Output the (X, Y) coordinate of the center of the cell containing the given text.  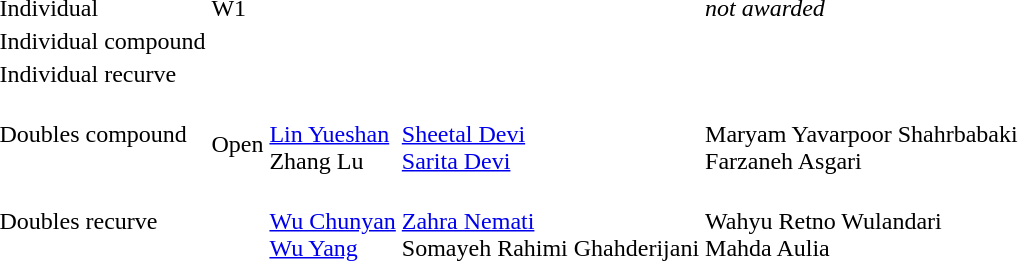
Sheetal DeviSarita Devi (550, 134)
Lin YueshanZhang Lu (332, 134)
